Output the (X, Y) coordinate of the center of the cell containing the given text.  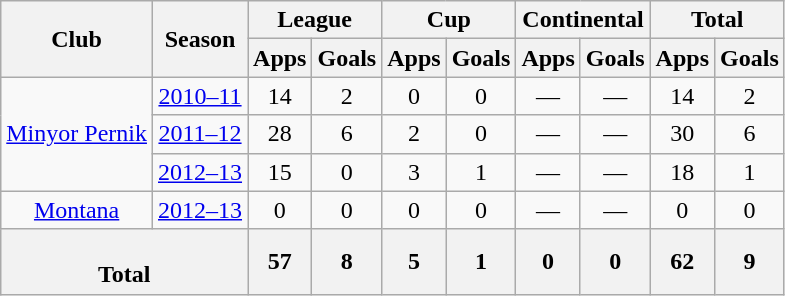
62 (682, 262)
Montana (77, 210)
2011–12 (200, 134)
28 (280, 134)
Cup (449, 20)
8 (347, 262)
League (315, 20)
Continental (583, 20)
Club (77, 39)
30 (682, 134)
5 (414, 262)
9 (750, 262)
Season (200, 39)
57 (280, 262)
18 (682, 172)
3 (414, 172)
15 (280, 172)
Minyor Pernik (77, 134)
2010–11 (200, 96)
